Detect which cell encompasses the target text, then output its (x, y) center coordinate. 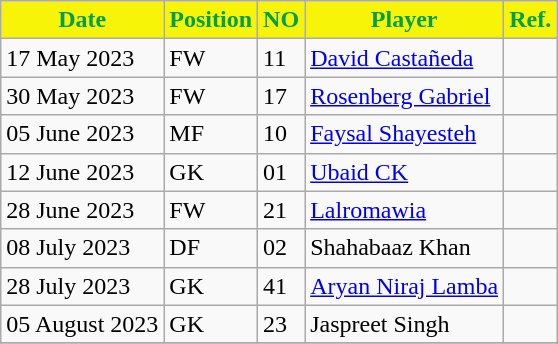
02 (282, 248)
DF (211, 248)
23 (282, 324)
01 (282, 172)
Player (404, 20)
Lalromawia (404, 210)
Shahabaaz Khan (404, 248)
Jaspreet Singh (404, 324)
Position (211, 20)
05 June 2023 (82, 134)
28 July 2023 (82, 286)
Faysal Shayesteh (404, 134)
17 (282, 96)
12 June 2023 (82, 172)
Ref. (530, 20)
11 (282, 58)
10 (282, 134)
30 May 2023 (82, 96)
05 August 2023 (82, 324)
Rosenberg Gabriel (404, 96)
41 (282, 286)
David Castañeda (404, 58)
Ubaid CK (404, 172)
Aryan Niraj Lamba (404, 286)
21 (282, 210)
NO (282, 20)
28 June 2023 (82, 210)
Date (82, 20)
08 July 2023 (82, 248)
MF (211, 134)
17 May 2023 (82, 58)
